From the cell containing the given text, extract its center point as (x, y) coordinate. 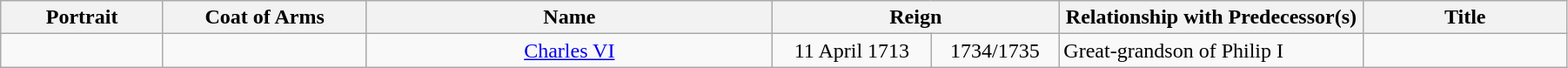
1734/1735 (995, 51)
Portrait (82, 17)
Coat of Arms (265, 17)
Great-grandson of Philip I (1211, 51)
Charles VI (569, 51)
Title (1465, 17)
Relationship with Predecessor(s) (1211, 17)
11 April 1713 (852, 51)
Name (569, 17)
Reign (915, 17)
